Provide the (x, y) coordinate of the cell's center where the given text is located.  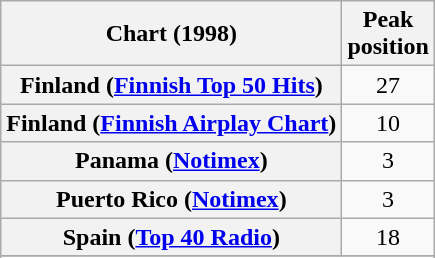
10 (388, 123)
Finland (Finnish Airplay Chart) (172, 123)
18 (388, 237)
Finland (Finnish Top 50 Hits) (172, 85)
Spain (Top 40 Radio) (172, 237)
Chart (1998) (172, 34)
Peakposition (388, 34)
Panama (Notimex) (172, 161)
Puerto Rico (Notimex) (172, 199)
27 (388, 85)
